Pinpoint the cell where the given text exists, returning its [X, Y] midpoint coordinate. 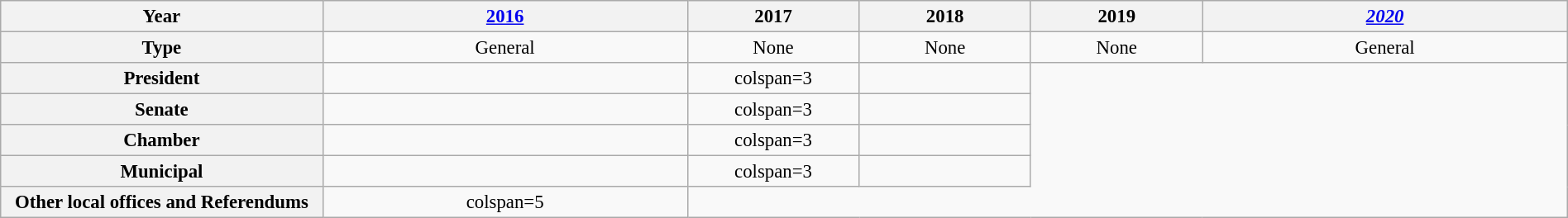
2020 [1384, 17]
2016 [504, 17]
Municipal [162, 172]
colspan=5 [504, 202]
Other local offices and Referendums [162, 202]
2019 [1116, 17]
Type [162, 47]
2017 [773, 17]
Senate [162, 110]
Year [162, 17]
Chamber [162, 140]
President [162, 78]
2018 [945, 17]
